Pinpoint the cell where the given text exists, returning its [X, Y] midpoint coordinate. 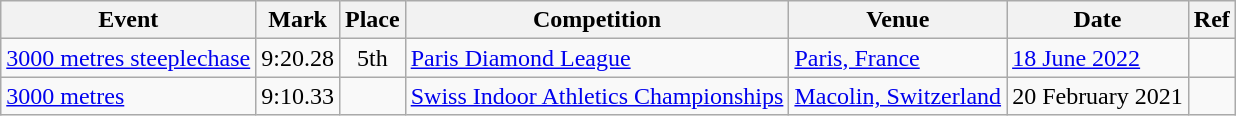
Paris, France [898, 58]
3000 metres steeplechase [128, 58]
Venue [898, 20]
20 February 2021 [1098, 96]
Event [128, 20]
Macolin, Switzerland [898, 96]
Date [1098, 20]
Ref [1212, 20]
3000 metres [128, 96]
18 June 2022 [1098, 58]
Place [372, 20]
Mark [298, 20]
Competition [597, 20]
5th [372, 58]
9:20.28 [298, 58]
Paris Diamond League [597, 58]
Swiss Indoor Athletics Championships [597, 96]
9:10.33 [298, 96]
